Identify which cell holds the provided text, then report its [x, y] central coordinate. 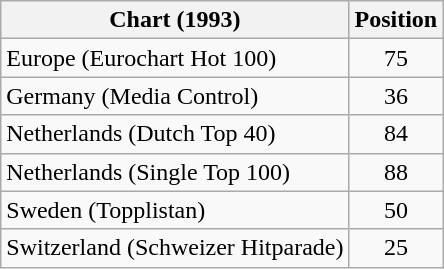
50 [396, 210]
Sweden (Topplistan) [175, 210]
Netherlands (Dutch Top 40) [175, 134]
36 [396, 96]
Europe (Eurochart Hot 100) [175, 58]
Netherlands (Single Top 100) [175, 172]
25 [396, 248]
Chart (1993) [175, 20]
84 [396, 134]
Switzerland (Schweizer Hitparade) [175, 248]
88 [396, 172]
75 [396, 58]
Germany (Media Control) [175, 96]
Position [396, 20]
